Locate the cell with the specified text and output its (X, Y) center coordinate. 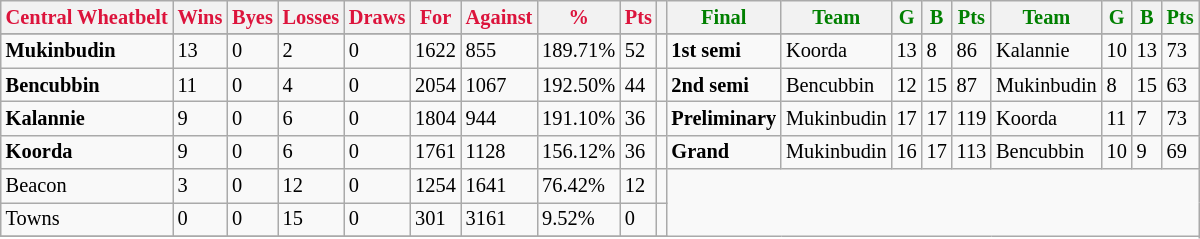
1128 (500, 152)
Grand (724, 152)
1804 (435, 118)
Wins (200, 17)
1st semi (724, 51)
189.71% (578, 51)
7 (1147, 118)
2054 (435, 85)
86 (972, 51)
3161 (500, 219)
1641 (500, 186)
Central Wheatbelt (87, 17)
44 (638, 85)
2 (311, 51)
Preliminary (724, 118)
301 (435, 219)
855 (500, 51)
69 (1180, 152)
Final (724, 17)
Draws (377, 17)
% (578, 17)
Against (500, 17)
63 (1180, 85)
1067 (500, 85)
Towns (87, 219)
113 (972, 152)
9.52% (578, 219)
944 (500, 118)
87 (972, 85)
2nd semi (724, 85)
4 (311, 85)
Losses (311, 17)
119 (972, 118)
76.42% (578, 186)
156.12% (578, 152)
3 (200, 186)
191.10% (578, 118)
Beacon (87, 186)
192.50% (578, 85)
Byes (252, 17)
For (435, 17)
1761 (435, 152)
1622 (435, 51)
52 (638, 51)
1254 (435, 186)
16 (907, 152)
